Extract the [X, Y] coordinate from the center of the cell holding the provided text.  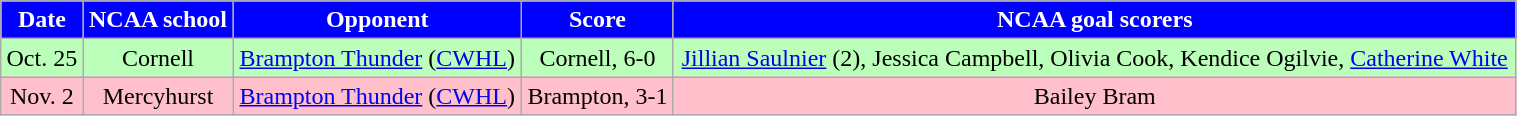
Cornell, 6-0 [597, 58]
NCAA goal scorers [1094, 20]
Mercyhurst [158, 96]
Opponent [377, 20]
Date [42, 20]
Brampton, 3-1 [597, 96]
Score [597, 20]
NCAA school [158, 20]
Bailey Bram [1094, 96]
Cornell [158, 58]
Jillian Saulnier (2), Jessica Campbell, Olivia Cook, Kendice Ogilvie, Catherine White [1094, 58]
Oct. 25 [42, 58]
Nov. 2 [42, 96]
